Extract the [x, y] coordinate from the center of the cell holding the provided text.  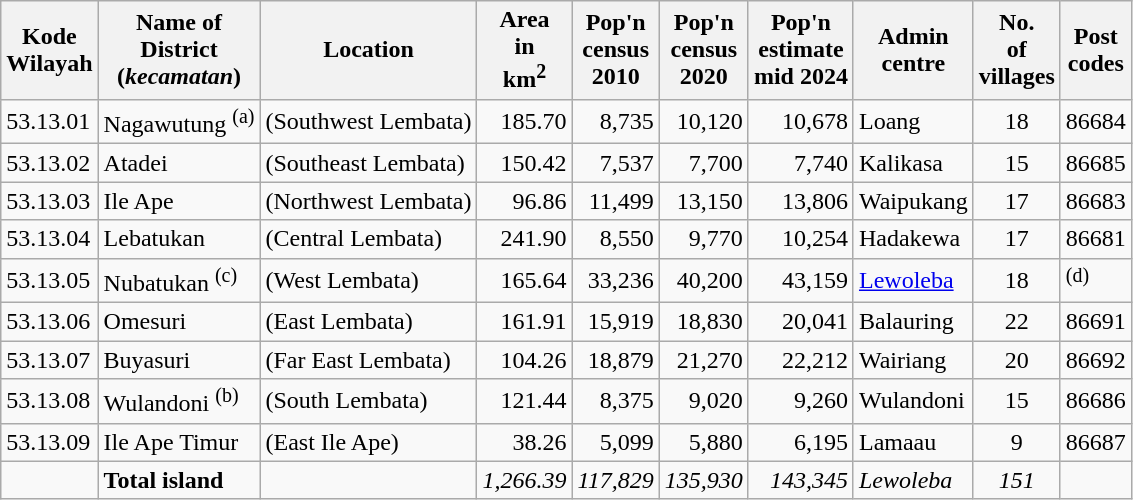
Location [368, 50]
13,806 [800, 201]
53.13.04 [50, 239]
86684 [1096, 122]
86685 [1096, 163]
20 [1016, 360]
Wairiang [913, 360]
Nubatukan (c) [179, 280]
Pop'ncensus2020 [704, 50]
Postcodes [1096, 50]
53.13.01 [50, 122]
9,020 [704, 402]
Ile Ape [179, 201]
Area in km2 [524, 50]
8,375 [616, 402]
135,930 [704, 480]
Wulandoni [913, 402]
143,345 [800, 480]
9 [1016, 442]
Kalikasa [913, 163]
86681 [1096, 239]
(South Lembata) [368, 402]
10,678 [800, 122]
40,200 [704, 280]
5,880 [704, 442]
Name ofDistrict (kecamatan) [179, 50]
161.91 [524, 322]
Nagawutung (a) [179, 122]
1,266.39 [524, 480]
No.ofvillages [1016, 50]
Wulandoni (b) [179, 402]
53.13.06 [50, 322]
(Southwest Lembata) [368, 122]
(West Lembata) [368, 280]
20,041 [800, 322]
18,879 [616, 360]
151 [1016, 480]
53.13.07 [50, 360]
Ile Ape Timur [179, 442]
Buyasuri [179, 360]
(East Lembata) [368, 322]
8,735 [616, 122]
(Northwest Lembata) [368, 201]
Lebatukan [179, 239]
53.13.08 [50, 402]
(Far East Lembata) [368, 360]
(East Ile Ape) [368, 442]
7,537 [616, 163]
18,830 [704, 322]
43,159 [800, 280]
11,499 [616, 201]
86687 [1096, 442]
Omesuri [179, 322]
241.90 [524, 239]
Total island [179, 480]
Balauring [913, 322]
38.26 [524, 442]
22 [1016, 322]
165.64 [524, 280]
Lamaau [913, 442]
10,254 [800, 239]
86683 [1096, 201]
53.13.05 [50, 280]
6,195 [800, 442]
(Central Lembata) [368, 239]
Waipukang [913, 201]
7,700 [704, 163]
104.26 [524, 360]
117,829 [616, 480]
13,150 [704, 201]
86691 [1096, 322]
86686 [1096, 402]
53.13.09 [50, 442]
Pop'nestimatemid 2024 [800, 50]
Pop'ncensus2010 [616, 50]
121.44 [524, 402]
Atadei [179, 163]
53.13.02 [50, 163]
9,770 [704, 239]
21,270 [704, 360]
15,919 [616, 322]
53.13.03 [50, 201]
185.70 [524, 122]
7,740 [800, 163]
33,236 [616, 280]
(Southeast Lembata) [368, 163]
150.42 [524, 163]
Kode Wilayah [50, 50]
Hadakewa [913, 239]
86692 [1096, 360]
96.86 [524, 201]
10,120 [704, 122]
(d) [1096, 280]
8,550 [616, 239]
Admin centre [913, 50]
5,099 [616, 442]
9,260 [800, 402]
22,212 [800, 360]
Loang [913, 122]
